Pinpoint the cell where the given text exists, returning its (X, Y) midpoint coordinate. 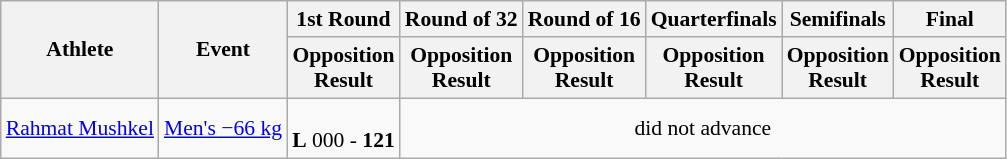
Round of 16 (584, 19)
Athlete (80, 50)
1st Round (344, 19)
Round of 32 (462, 19)
Men's −66 kg (223, 128)
did not advance (703, 128)
Event (223, 50)
Semifinals (838, 19)
Quarterfinals (714, 19)
Rahmat Mushkel (80, 128)
L 000 - 121 (344, 128)
Final (950, 19)
